Search for the cell housing the specified text and yield its [X, Y] center coordinate. 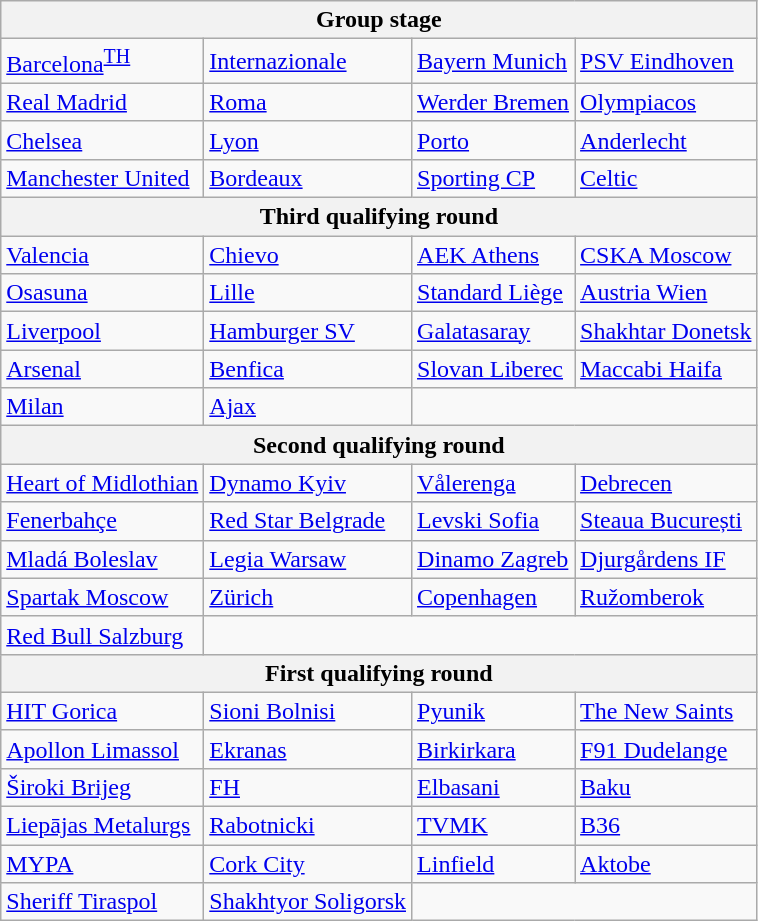
Heart of Midlothian [102, 483]
Sheriff Tiraspol [102, 902]
F91 Dudelange [666, 749]
The New Saints [666, 711]
Debrecen [666, 483]
Sporting CP [494, 178]
Porto [494, 140]
Manchester United [102, 178]
Maccabi Haifa [666, 369]
Red Bull Salzburg [102, 635]
Celtic [666, 178]
Steaua București [666, 521]
BarcelonaTH [102, 62]
CSKA Moscow [666, 255]
Široki Brijeg [102, 787]
Mladá Boleslav [102, 559]
Werder Bremen [494, 102]
Arsenal [102, 369]
Bayern Munich [494, 62]
Chelsea [102, 140]
AEK Athens [494, 255]
Liepājas Metalurgs [102, 826]
Rabotnicki [308, 826]
Djurgårdens IF [666, 559]
Anderlecht [666, 140]
Lille [308, 293]
Birkirkara [494, 749]
Copenhagen [494, 597]
PSV Eindhoven [666, 62]
Zürich [308, 597]
Ajax [308, 407]
Osasuna [102, 293]
Shakhtar Donetsk [666, 331]
Slovan Liberec [494, 369]
Liverpool [102, 331]
Real Madrid [102, 102]
Aktobe [666, 864]
Pyunik [494, 711]
Valencia [102, 255]
Galatasaray [494, 331]
Legia Warsaw [308, 559]
MYPA [102, 864]
Third qualifying round [379, 217]
Baku [666, 787]
Red Star Belgrade [308, 521]
HIT Gorica [102, 711]
Levski Sofia [494, 521]
Roma [308, 102]
Ekranas [308, 749]
Spartak Moscow [102, 597]
Internazionale [308, 62]
Shakhtyor Soligorsk [308, 902]
Dinamo Zagreb [494, 559]
Ružomberok [666, 597]
Milan [102, 407]
Linfield [494, 864]
Bordeaux [308, 178]
Vålerenga [494, 483]
Apollon Limassol [102, 749]
Elbasani [494, 787]
Standard Liège [494, 293]
Dynamo Kyiv [308, 483]
Fenerbahçe [102, 521]
Lyon [308, 140]
Group stage [379, 20]
First qualifying round [379, 673]
Benfica [308, 369]
Hamburger SV [308, 331]
B36 [666, 826]
FH [308, 787]
Cork City [308, 864]
Sioni Bolnisi [308, 711]
Second qualifying round [379, 445]
Olympiacos [666, 102]
Austria Wien [666, 293]
Chievo [308, 255]
TVMK [494, 826]
